Return (x, y) of the center of cell containing provided text 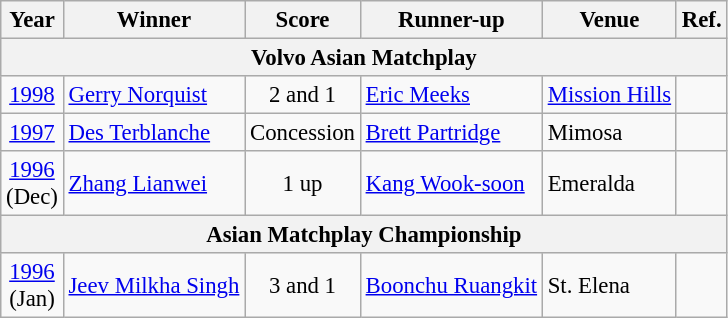
Mimosa (609, 133)
1997 (32, 133)
Zhang Lianwei (154, 184)
Winner (154, 20)
Mission Hills (609, 95)
Venue (609, 20)
Kang Wook-soon (451, 184)
Des Terblanche (154, 133)
1 up (303, 184)
Year (32, 20)
Eric Meeks (451, 95)
Brett Partridge (451, 133)
2 and 1 (303, 95)
Gerry Norquist (154, 95)
Concession (303, 133)
1998 (32, 95)
Emeralda (609, 184)
Score (303, 20)
Volvo Asian Matchplay (364, 58)
1996(Dec) (32, 184)
Asian Matchplay Championship (364, 235)
Ref. (701, 20)
Runner-up (451, 20)
